Identify which cell holds the provided text, then report its [x, y] central coordinate. 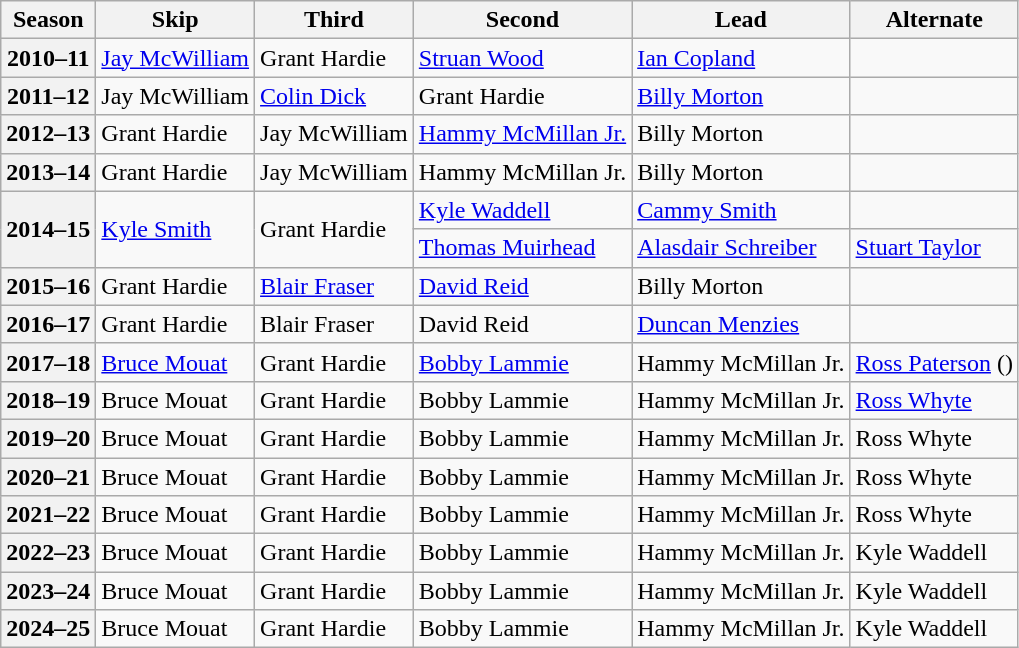
Duncan Menzies [741, 324]
Colin Dick [334, 96]
2014–15 [48, 229]
Stuart Taylor [934, 248]
Alasdair Schreiber [741, 248]
2020–21 [48, 477]
Lead [741, 20]
Ian Copland [741, 58]
2016–17 [48, 324]
2015–16 [48, 286]
2022–23 [48, 553]
Second [522, 20]
Third [334, 20]
Alternate [934, 20]
Cammy Smith [741, 210]
Thomas Muirhead [522, 248]
2024–25 [48, 629]
2013–14 [48, 172]
Struan Wood [522, 58]
2011–12 [48, 96]
Skip [176, 20]
2018–19 [48, 400]
Season [48, 20]
2012–13 [48, 134]
2010–11 [48, 58]
Ross Paterson () [934, 362]
2019–20 [48, 438]
Kyle Smith [176, 229]
2023–24 [48, 591]
2021–22 [48, 515]
2017–18 [48, 362]
